Extract the [x, y] coordinate from the center of the cell holding the provided text.  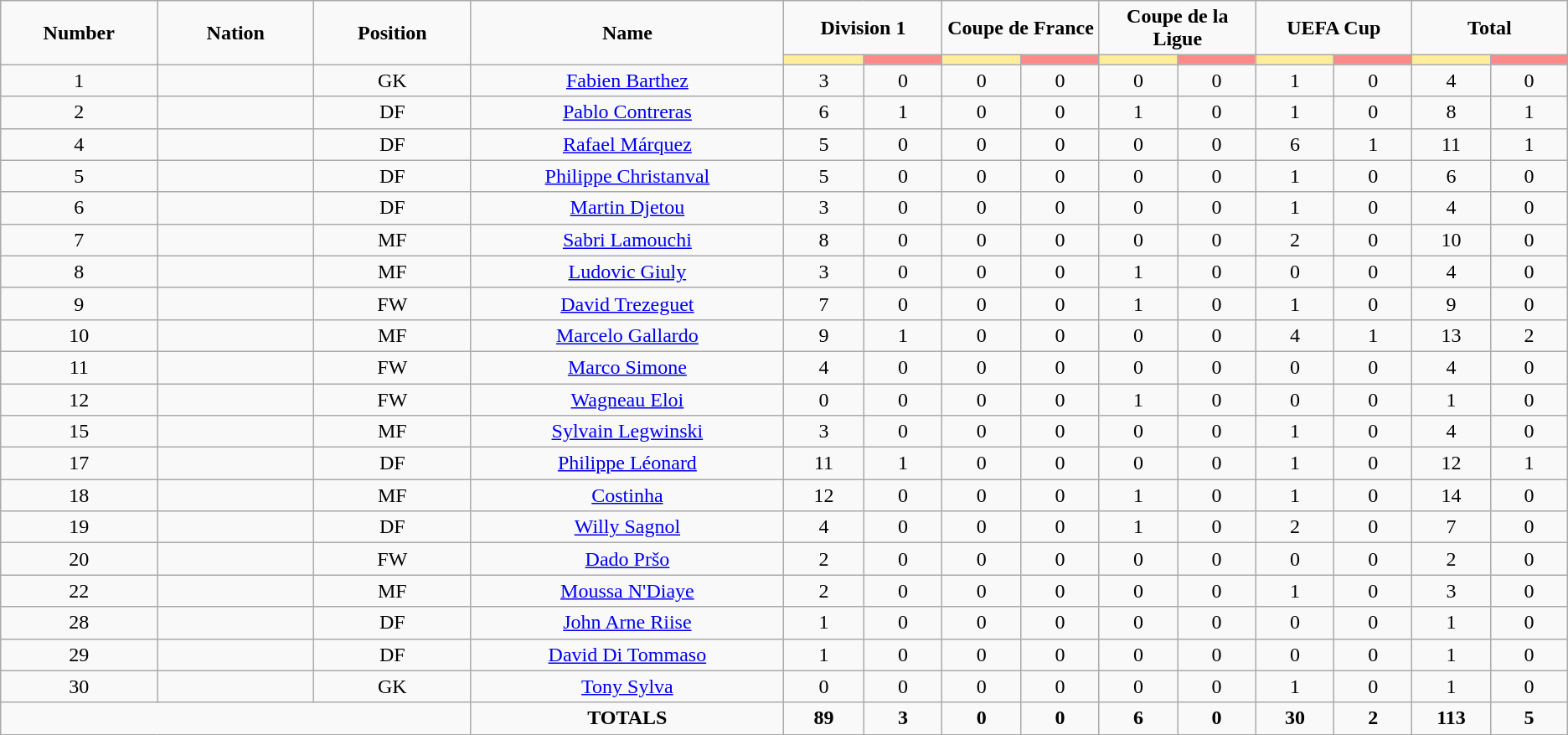
Moussa N'Diaye [627, 591]
89 [824, 718]
Rafael Márquez [627, 144]
Marcelo Gallardo [627, 335]
John Arne Riise [627, 623]
28 [79, 623]
UEFA Cup [1333, 28]
14 [1451, 495]
113 [1451, 718]
Willy Sagnol [627, 527]
Fabien Barthez [627, 80]
Philippe Léonard [627, 463]
Sabri Lamouchi [627, 240]
Position [392, 33]
Number [79, 33]
Martin Djetou [627, 208]
Wagneau Eloi [627, 400]
15 [79, 432]
17 [79, 463]
David Di Tommaso [627, 655]
Coupe de la Ligue [1178, 28]
Coupe de France [1020, 28]
Marco Simone [627, 367]
Division 1 [863, 28]
18 [79, 495]
Dado Pršo [627, 559]
20 [79, 559]
Pablo Contreras [627, 112]
22 [79, 591]
Name [627, 33]
19 [79, 527]
TOTALS [627, 718]
Costinha [627, 495]
13 [1451, 335]
Total [1489, 28]
Tony Sylva [627, 686]
Nation [236, 33]
29 [79, 655]
Ludovic Giuly [627, 272]
David Trezeguet [627, 303]
Sylvain Legwinski [627, 432]
Philippe Christanval [627, 176]
